Detect which cell encompasses the target text, then output its [X, Y] center coordinate. 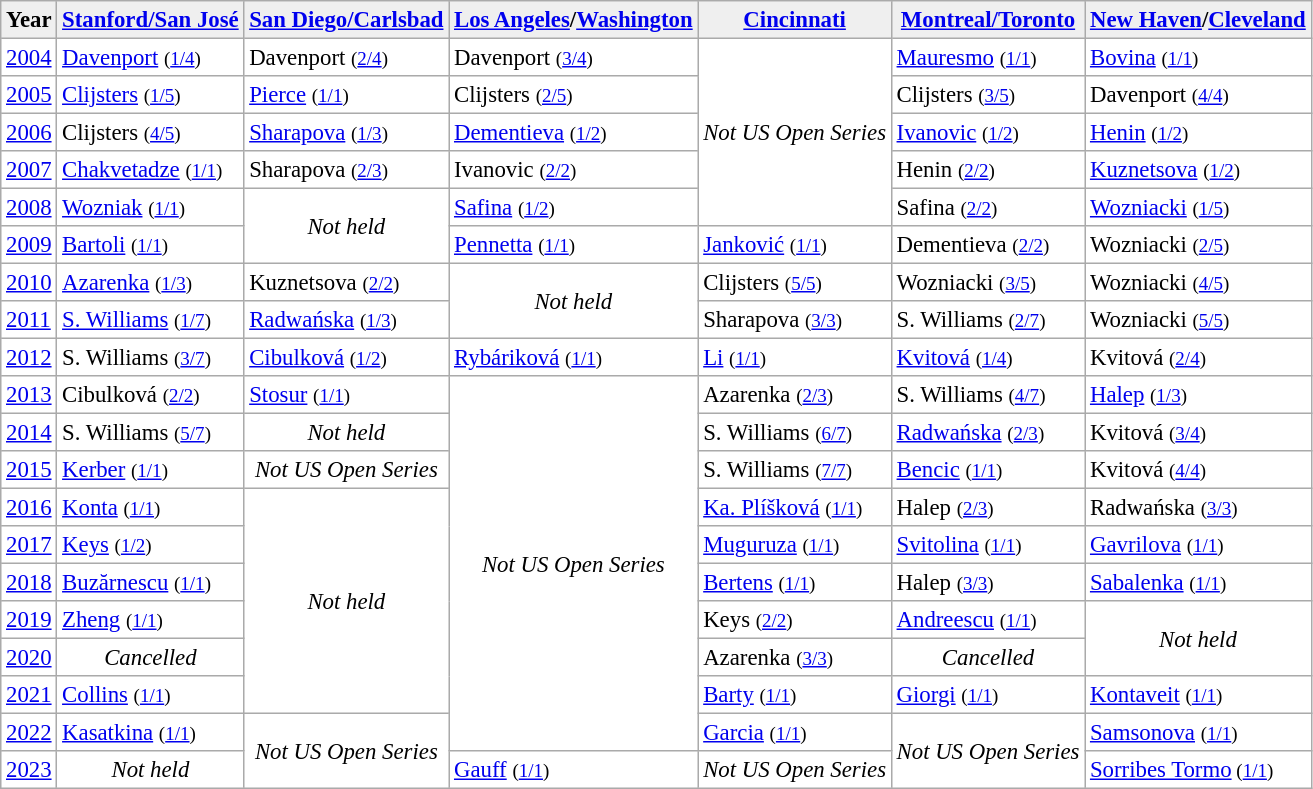
Rybáriková (1/1) [574, 357]
Bencic (1/1) [988, 470]
Davenport (1/4) [150, 57]
S. Williams (1/7) [150, 320]
Radwańska (1/3) [346, 320]
Azarenka (1/3) [150, 282]
Ivanovic (2/2) [574, 170]
2022 [29, 732]
Bartoli (1/1) [150, 245]
Wozniacki (1/5) [1198, 207]
Clijsters (2/5) [574, 95]
Ivanovic (1/2) [988, 132]
Azarenka (2/3) [794, 395]
S. Williams (5/7) [150, 432]
Kerber (1/1) [150, 470]
Kvitová (2/4) [1198, 357]
Stanford/San José [150, 20]
Bertens (1/1) [794, 582]
Kvitová (3/4) [1198, 432]
Kvitová (1/4) [988, 357]
Kuznetsova (1/2) [1198, 170]
Cincinnati [794, 20]
Clijsters (5/5) [794, 282]
S. Williams (4/7) [988, 395]
Clijsters (3/5) [988, 95]
2006 [29, 132]
Halep (2/3) [988, 507]
Muguruza (1/1) [794, 545]
2020 [29, 657]
Bovina (1/1) [1198, 57]
Cibulková (1/2) [346, 357]
2019 [29, 620]
2015 [29, 470]
Montreal/Toronto [988, 20]
2010 [29, 282]
Wozniacki (2/5) [1198, 245]
2023 [29, 770]
Sabalenka (1/1) [1198, 582]
Radwańska (2/3) [988, 432]
Barty (1/1) [794, 695]
Safina (1/2) [574, 207]
2016 [29, 507]
2005 [29, 95]
Kontaveit (1/1) [1198, 695]
2007 [29, 170]
San Diego/Carlsbad [346, 20]
Gavrilova (1/1) [1198, 545]
Pennetta (1/1) [574, 245]
S. Williams (2/7) [988, 320]
Garcia (1/1) [794, 732]
2009 [29, 245]
Year [29, 20]
Sharapova (2/3) [346, 170]
Safina (2/2) [988, 207]
Kasatkina (1/1) [150, 732]
2017 [29, 545]
Kvitová (4/4) [1198, 470]
S. Williams (3/7) [150, 357]
Ka. Plíšková (1/1) [794, 507]
Azarenka (3/3) [794, 657]
2011 [29, 320]
2004 [29, 57]
Clijsters (1/5) [150, 95]
2018 [29, 582]
Sorribes Tormo (1/1) [1198, 770]
2013 [29, 395]
Davenport (4/4) [1198, 95]
Halep (1/3) [1198, 395]
2014 [29, 432]
Buzărnescu (1/1) [150, 582]
Gauff (1/1) [574, 770]
Stosur (1/1) [346, 395]
Konta (1/1) [150, 507]
Wozniacki (4/5) [1198, 282]
Janković (1/1) [794, 245]
Andreescu (1/1) [988, 620]
Giorgi (1/1) [988, 695]
Svitolina (1/1) [988, 545]
Wozniak (1/1) [150, 207]
Halep (3/3) [988, 582]
Cibulková (2/2) [150, 395]
2008 [29, 207]
Li (1/1) [794, 357]
Wozniacki (3/5) [988, 282]
Henin (2/2) [988, 170]
Sharapova (3/3) [794, 320]
Dementieva (1/2) [574, 132]
Mauresmo (1/1) [988, 57]
Kuznetsova (2/2) [346, 282]
Davenport (2/4) [346, 57]
Wozniacki (5/5) [1198, 320]
Los Angeles/Washington [574, 20]
Zheng (1/1) [150, 620]
2012 [29, 357]
Keys (2/2) [794, 620]
Pierce (1/1) [346, 95]
Chakvetadze (1/1) [150, 170]
Samsonova (1/1) [1198, 732]
Keys (1/2) [150, 545]
New Haven/Cleveland [1198, 20]
Collins (1/1) [150, 695]
S. Williams (6/7) [794, 432]
2021 [29, 695]
Sharapova (1/3) [346, 132]
Clijsters (4/5) [150, 132]
Radwańska (3/3) [1198, 507]
Davenport (3/4) [574, 57]
Dementieva (2/2) [988, 245]
Henin (1/2) [1198, 132]
S. Williams (7/7) [794, 470]
